Locate the cell with the specified text and output its (x, y) center coordinate. 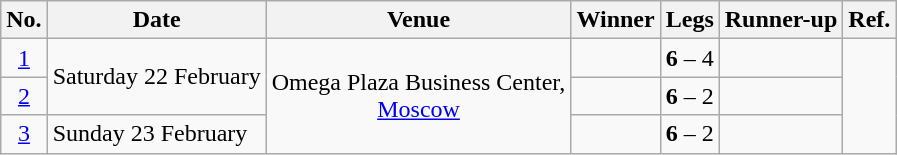
Winner (616, 20)
6 – 4 (690, 58)
Omega Plaza Business Center, Moscow (418, 96)
Runner-up (781, 20)
Sunday 23 February (156, 134)
3 (24, 134)
Legs (690, 20)
Ref. (870, 20)
No. (24, 20)
1 (24, 58)
Saturday 22 February (156, 77)
Venue (418, 20)
Date (156, 20)
2 (24, 96)
